Capture the cell that displays the provided text and extract its [X, Y] central coordinate. 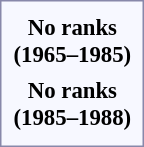
No ranks(1985–1988) [72, 104]
No ranks(1965–1985) [72, 40]
